For the text-containing cell, return its midpoint in (x, y) coordinate format. 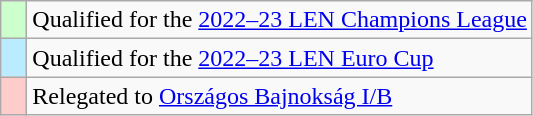
Relegated to Országos Bajnokság I/B (280, 96)
Qualified for the 2022–23 LEN Euro Cup (280, 58)
Qualified for the 2022–23 LEN Champions League (280, 20)
